Provide the [x, y] coordinate of the cell's center where the given text is located.  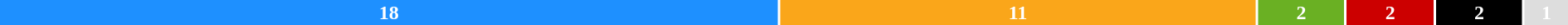
18 [389, 12]
11 [1017, 12]
1 [1546, 12]
